Capture the cell that displays the provided text and extract its (X, Y) central coordinate. 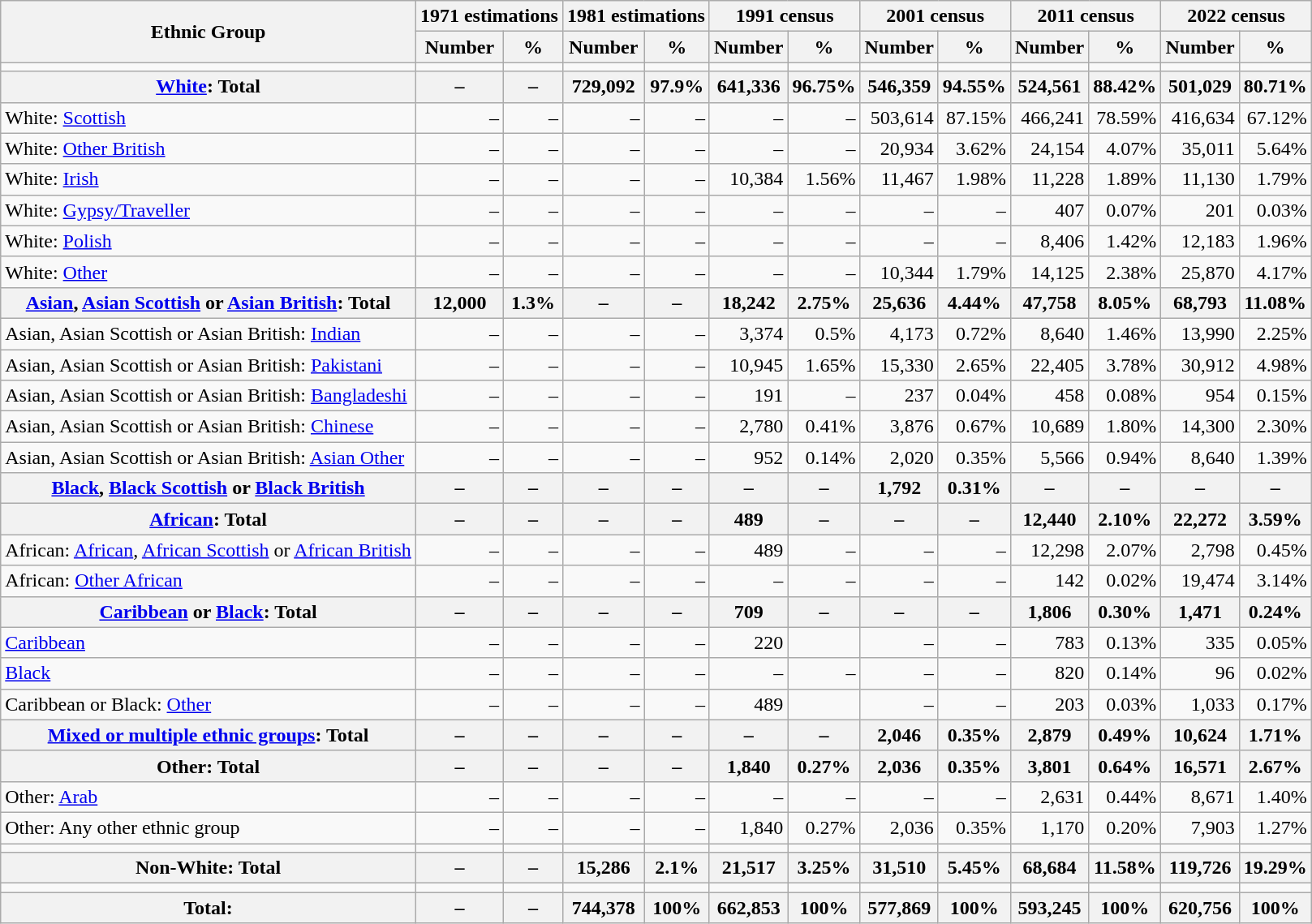
68,793 (1200, 303)
10,945 (748, 364)
14,300 (1200, 427)
Asian, Asian Scottish or Asian British: Pakistani (209, 364)
3,876 (899, 427)
954 (1200, 396)
94.55% (974, 87)
0.5% (824, 333)
3.59% (1275, 519)
10,384 (748, 179)
709 (748, 612)
Asian, Asian Scottish or Asian British: Total (209, 303)
0.17% (1275, 704)
1.27% (1275, 827)
201 (1200, 210)
119,726 (1200, 868)
8,406 (1049, 241)
88.42% (1125, 87)
10,344 (899, 272)
Black, Black Scottish or Black British (209, 488)
2.10% (1125, 519)
Other: Any other ethnic group (209, 827)
524,561 (1049, 87)
3.14% (1275, 581)
1,792 (899, 488)
4,173 (899, 333)
4.98% (1275, 364)
1.3% (532, 303)
3.62% (974, 148)
0.15% (1275, 396)
729,092 (604, 87)
16,571 (1200, 766)
10,624 (1200, 735)
White: Total (209, 87)
11,467 (899, 179)
22,272 (1200, 519)
466,241 (1049, 118)
0.05% (1275, 643)
96 (1200, 673)
2,798 (1200, 550)
620,756 (1200, 908)
Ethnic Group (209, 32)
2.67% (1275, 766)
593,245 (1049, 908)
2,780 (748, 427)
3,374 (748, 333)
0.94% (1125, 458)
11.08% (1275, 303)
18,242 (748, 303)
25,870 (1200, 272)
641,336 (748, 87)
1.46% (1125, 333)
0.30% (1125, 612)
0.08% (1125, 396)
1.96% (1275, 241)
78.59% (1125, 118)
11.58% (1125, 868)
2.38% (1125, 272)
220 (748, 643)
96.75% (824, 87)
12,000 (459, 303)
Total: (209, 908)
1.65% (824, 364)
0.67% (974, 427)
2,879 (1049, 735)
11,228 (1049, 179)
0.20% (1125, 827)
8,671 (1200, 797)
501,029 (1200, 87)
1971 estimations (488, 16)
35,011 (1200, 148)
4.07% (1125, 148)
31,510 (899, 868)
546,359 (899, 87)
5.64% (1275, 148)
Other: Total (209, 766)
African: Total (209, 519)
3.78% (1125, 364)
2.1% (677, 868)
1.39% (1275, 458)
2.75% (824, 303)
White: Scottish (209, 118)
47,758 (1049, 303)
0.72% (974, 333)
Other: Arab (209, 797)
Mixed or multiple ethnic groups: Total (209, 735)
577,869 (899, 908)
1,806 (1049, 612)
203 (1049, 704)
1,033 (1200, 704)
Non-White: Total (209, 868)
25,636 (899, 303)
1.89% (1125, 179)
5.45% (974, 868)
1981 estimations (636, 16)
416,634 (1200, 118)
White: Gypsy/Traveller (209, 210)
0.49% (1125, 735)
1.80% (1125, 427)
8.05% (1125, 303)
0.31% (974, 488)
503,614 (899, 118)
White: Polish (209, 241)
12,183 (1200, 241)
2011 census (1086, 16)
Asian, Asian Scottish or Asian British: Indian (209, 333)
14,125 (1049, 272)
20,934 (899, 148)
0.04% (974, 396)
820 (1049, 673)
80.71% (1275, 87)
0.24% (1275, 612)
12,298 (1049, 550)
744,378 (604, 908)
Caribbean (209, 643)
407 (1049, 210)
237 (899, 396)
15,330 (899, 364)
2.25% (1275, 333)
97.9% (677, 87)
335 (1200, 643)
87.15% (974, 118)
2022 census (1237, 16)
10,689 (1049, 427)
952 (748, 458)
1991 census (784, 16)
68,684 (1049, 868)
Caribbean or Black: Other (209, 704)
21,517 (748, 868)
67.12% (1275, 118)
1,471 (1200, 612)
Asian, Asian Scottish or Asian British: Chinese (209, 427)
1.42% (1125, 241)
2.30% (1275, 427)
24,154 (1049, 148)
662,853 (748, 908)
2001 census (935, 16)
2,046 (899, 735)
Asian, Asian Scottish or Asian British: Bangladeshi (209, 396)
13,990 (1200, 333)
2.07% (1125, 550)
1.71% (1275, 735)
White: Other British (209, 148)
0.07% (1125, 210)
458 (1049, 396)
0.64% (1125, 766)
Caribbean or Black: Total (209, 612)
Black (209, 673)
783 (1049, 643)
5,566 (1049, 458)
2,020 (899, 458)
2.65% (974, 364)
12,440 (1049, 519)
White: Irish (209, 179)
0.13% (1125, 643)
4.17% (1275, 272)
19,474 (1200, 581)
15,286 (604, 868)
1.40% (1275, 797)
African: Other African (209, 581)
White: Other (209, 272)
0.45% (1275, 550)
191 (748, 396)
19.29% (1275, 868)
1.98% (974, 179)
11,130 (1200, 179)
Asian, Asian Scottish or Asian British: Asian Other (209, 458)
22,405 (1049, 364)
0.41% (824, 427)
30,912 (1200, 364)
3.25% (824, 868)
142 (1049, 581)
African: African, African Scottish or African British (209, 550)
3,801 (1049, 766)
2,631 (1049, 797)
1,170 (1049, 827)
1.56% (824, 179)
7,903 (1200, 827)
4.44% (974, 303)
0.44% (1125, 797)
